Identify which cell holds the provided text, then report its (X, Y) central coordinate. 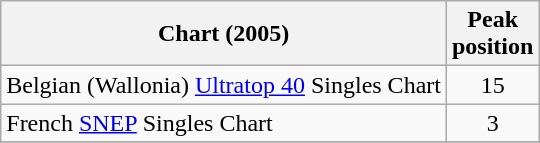
French SNEP Singles Chart (224, 123)
3 (492, 123)
Peakposition (492, 34)
Belgian (Wallonia) Ultratop 40 Singles Chart (224, 85)
15 (492, 85)
Chart (2005) (224, 34)
